Provide the [x, y] coordinate of the cell's center where the given text is located.  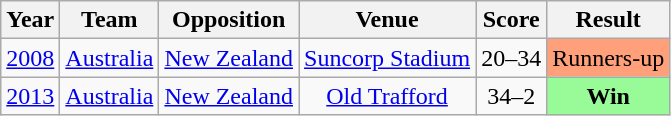
Year [30, 20]
Score [512, 20]
Opposition [229, 20]
20–34 [512, 58]
Suncorp Stadium [388, 58]
Runners-up [608, 58]
Result [608, 20]
Win [608, 96]
Old Trafford [388, 96]
Team [110, 20]
34–2 [512, 96]
2013 [30, 96]
Venue [388, 20]
2008 [30, 58]
